Detect which cell encompasses the target text, then output its [x, y] center coordinate. 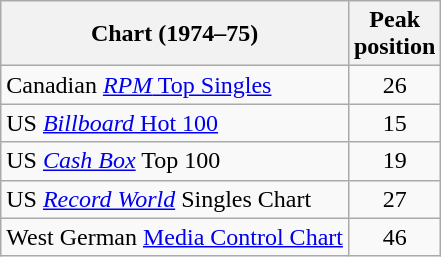
US Billboard Hot 100 [175, 123]
27 [394, 199]
West German Media Control Chart [175, 237]
Chart (1974–75) [175, 34]
19 [394, 161]
US Cash Box Top 100 [175, 161]
15 [394, 123]
46 [394, 237]
Canadian RPM Top Singles [175, 85]
Peakposition [394, 34]
US Record World Singles Chart [175, 199]
26 [394, 85]
